Provide the [x, y] coordinate of the cell's center where the given text is located.  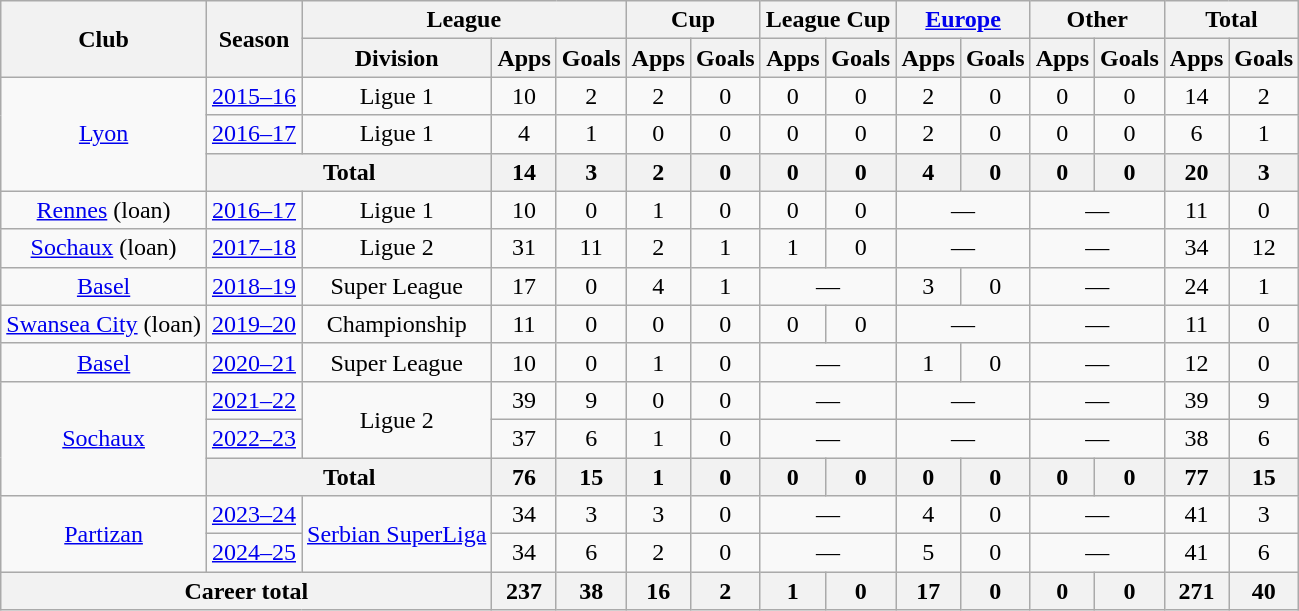
31 [524, 248]
20 [1196, 172]
2018–19 [254, 286]
2024–25 [254, 553]
Lyon [104, 134]
16 [658, 591]
2023–24 [254, 515]
Season [254, 39]
Other [1097, 20]
Rennes (loan) [104, 210]
Career total [246, 591]
League [464, 20]
Swansea City (loan) [104, 324]
37 [524, 438]
271 [1196, 591]
Europe [963, 20]
2022–23 [254, 438]
40 [1264, 591]
5 [928, 553]
77 [1196, 477]
2021–22 [254, 400]
2020–21 [254, 362]
Serbian SuperLiga [397, 534]
2017–18 [254, 248]
24 [1196, 286]
League Cup [828, 20]
Championship [397, 324]
237 [524, 591]
Cup [693, 20]
Partizan [104, 534]
2015–16 [254, 96]
76 [524, 477]
Sochaux (loan) [104, 248]
Division [397, 58]
2019–20 [254, 324]
Sochaux [104, 438]
Club [104, 39]
